Output the (x, y) coordinate of the center of the cell containing the given text.  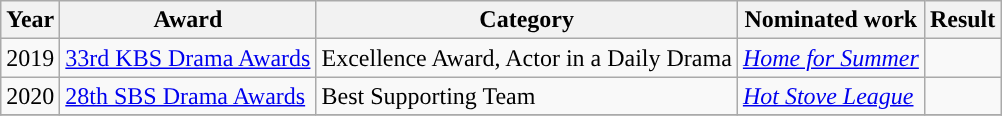
Category (526, 20)
Nominated work (830, 20)
Award (188, 20)
33rd KBS Drama Awards (188, 58)
2020 (30, 96)
Excellence Award, Actor in a Daily Drama (526, 58)
28th SBS Drama Awards (188, 96)
Home for Summer (830, 58)
Result (962, 20)
Hot Stove League (830, 96)
2019 (30, 58)
Year (30, 20)
Best Supporting Team (526, 96)
